Extract the [X, Y] coordinate from the center of the cell holding the provided text.  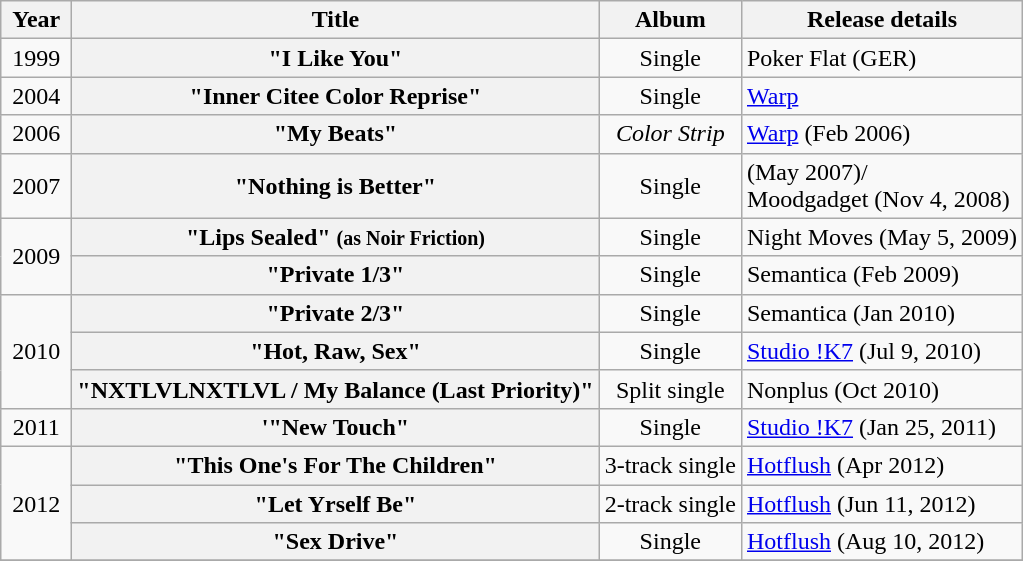
2-track single [670, 503]
Color Strip [670, 134]
2010 [36, 351]
2011 [36, 427]
Poker Flat (GER) [882, 58]
Title [336, 20]
Semantica (Jan 2010) [882, 313]
(May 2007)/Moodgadget (Nov 4, 2008) [882, 186]
"Private 1/3" [336, 275]
"NXTLVLNXTLVL / My Balance (Last Priority)" [336, 389]
Warp [882, 96]
"My Beats" [336, 134]
"Sex Drive" [336, 542]
Year [36, 20]
Hotflush (Apr 2012) [882, 465]
"Nothing is Better" [336, 186]
2007 [36, 186]
"Inner Citee Color Reprise" [336, 96]
3-track single [670, 465]
Studio !K7 (Jan 25, 2011) [882, 427]
Album [670, 20]
Release details [882, 20]
"Let Yrself Be" [336, 503]
2004 [36, 96]
1999 [36, 58]
"Hot, Raw, Sex" [336, 351]
2012 [36, 503]
Hotflush (Aug 10, 2012) [882, 542]
Semantica (Feb 2009) [882, 275]
"This One's For The Children" [336, 465]
Night Moves (May 5, 2009) [882, 237]
Warp (Feb 2006) [882, 134]
"Private 2/3" [336, 313]
2006 [36, 134]
Split single [670, 389]
Nonplus (Oct 2010) [882, 389]
'"New Touch" [336, 427]
2009 [36, 256]
"Lips Sealed" (as Noir Friction) [336, 237]
Studio !K7 (Jul 9, 2010) [882, 351]
"I Like You" [336, 58]
Hotflush (Jun 11, 2012) [882, 503]
